Extract the (x, y) coordinate from the center of the cell holding the provided text.  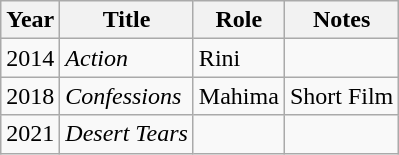
2021 (30, 134)
Short Film (341, 96)
Year (30, 20)
Desert Tears (127, 134)
Notes (341, 20)
Action (127, 58)
Confessions (127, 96)
2014 (30, 58)
2018 (30, 96)
Role (238, 20)
Mahima (238, 96)
Title (127, 20)
Rini (238, 58)
